From the cell containing the given text, extract its center point as (x, y) coordinate. 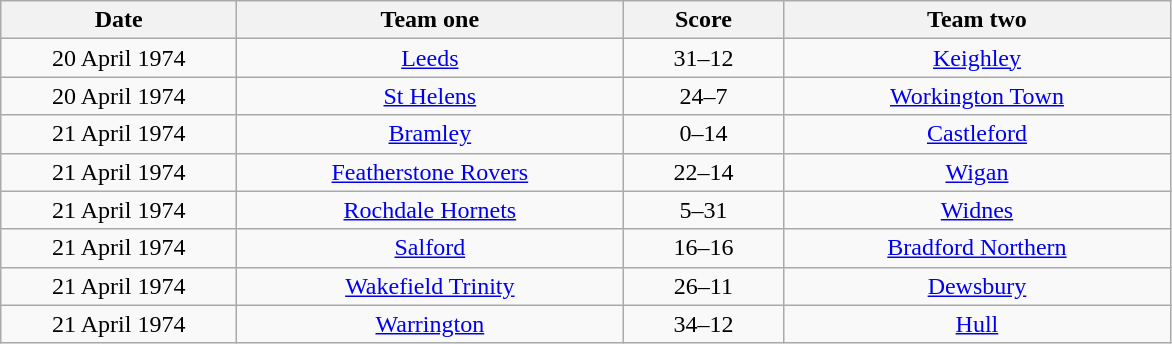
Rochdale Hornets (430, 210)
24–7 (704, 96)
31–12 (704, 58)
Castleford (977, 134)
5–31 (704, 210)
St Helens (430, 96)
Warrington (430, 324)
Featherstone Rovers (430, 172)
Salford (430, 248)
Wigan (977, 172)
Bramley (430, 134)
16–16 (704, 248)
Date (119, 20)
Dewsbury (977, 286)
Bradford Northern (977, 248)
34–12 (704, 324)
Keighley (977, 58)
0–14 (704, 134)
Team two (977, 20)
Team one (430, 20)
Leeds (430, 58)
Hull (977, 324)
Widnes (977, 210)
22–14 (704, 172)
26–11 (704, 286)
Workington Town (977, 96)
Score (704, 20)
Wakefield Trinity (430, 286)
